Return the (X, Y) coordinate for the center point of the cell that contains the specified text.  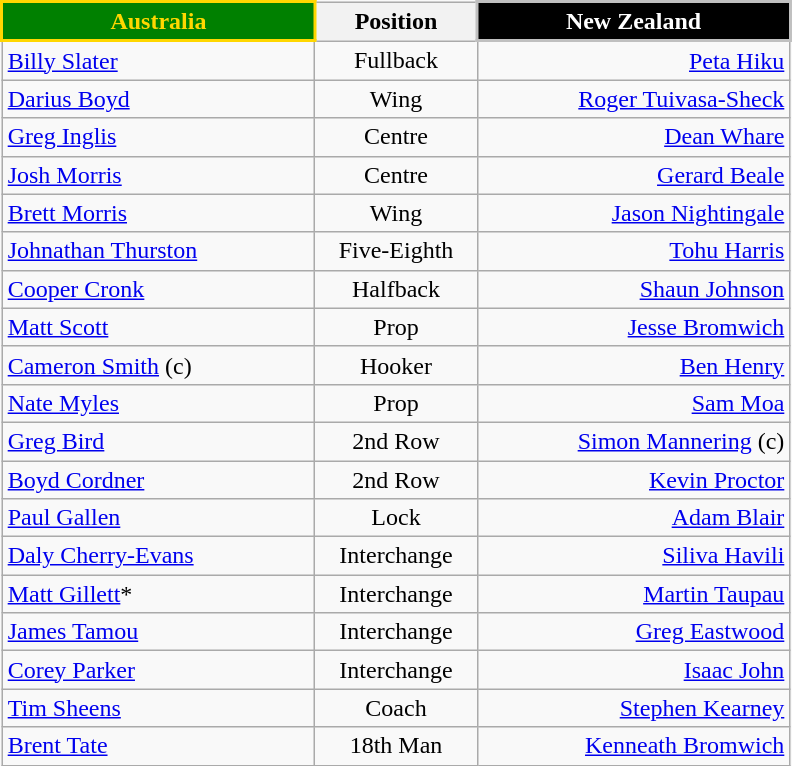
Nate Myles (158, 403)
Cameron Smith (c) (158, 365)
Position (396, 22)
Matt Scott (158, 327)
Hooker (396, 365)
Roger Tuivasa-Sheck (634, 99)
Coach (396, 708)
Boyd Cordner (158, 479)
Adam Blair (634, 518)
Corey Parker (158, 670)
Jesse Bromwich (634, 327)
Simon Mannering (c) (634, 441)
James Tamou (158, 632)
Martin Taupau (634, 594)
18th Man (396, 746)
Kenneath Bromwich (634, 746)
Five-Eighth (396, 251)
Greg Inglis (158, 137)
Kevin Proctor (634, 479)
Greg Eastwood (634, 632)
Tohu Harris (634, 251)
Ben Henry (634, 365)
Fullback (396, 60)
Sam Moa (634, 403)
Gerard Beale (634, 175)
Greg Bird (158, 441)
Darius Boyd (158, 99)
Halfback (396, 289)
Shaun Johnson (634, 289)
Brett Morris (158, 213)
Josh Morris (158, 175)
Peta Hiku (634, 60)
Jason Nightingale (634, 213)
Isaac John (634, 670)
Tim Sheens (158, 708)
Paul Gallen (158, 518)
Billy Slater (158, 60)
Australia (158, 22)
Stephen Kearney (634, 708)
Matt Gillett* (158, 594)
Siliva Havili (634, 556)
Brent Tate (158, 746)
Dean Whare (634, 137)
Lock (396, 518)
Cooper Cronk (158, 289)
New Zealand (634, 22)
Johnathan Thurston (158, 251)
Daly Cherry-Evans (158, 556)
